For the text-containing cell, return its midpoint in (x, y) coordinate format. 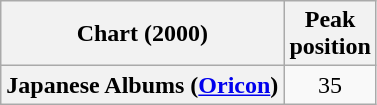
Japanese Albums (Oricon) (142, 85)
Peak position (330, 34)
Chart (2000) (142, 34)
35 (330, 85)
